Scan for the cell matching the given text and deliver its (x, y) coordinate at center. 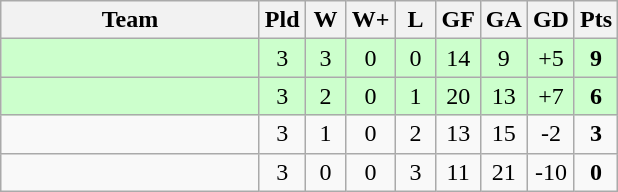
Team (130, 20)
L (416, 20)
Pld (282, 20)
+7 (550, 96)
GD (550, 20)
-2 (550, 134)
+5 (550, 58)
11 (458, 172)
GF (458, 20)
14 (458, 58)
-10 (550, 172)
6 (596, 96)
Pts (596, 20)
W+ (370, 20)
21 (504, 172)
20 (458, 96)
15 (504, 134)
W (326, 20)
GA (504, 20)
